Pinpoint the cell where the given text exists, returning its (x, y) midpoint coordinate. 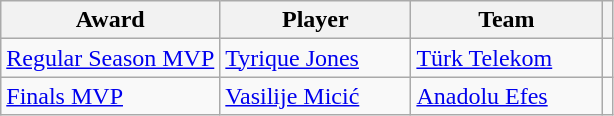
Player (316, 20)
Tyrique Jones (316, 58)
Regular Season MVP (110, 58)
Finals MVP (110, 96)
Vasilije Micić (316, 96)
Türk Telekom (506, 58)
Team (506, 20)
Award (110, 20)
Anadolu Efes (506, 96)
